Identify which cell holds the provided text, then report its (x, y) central coordinate. 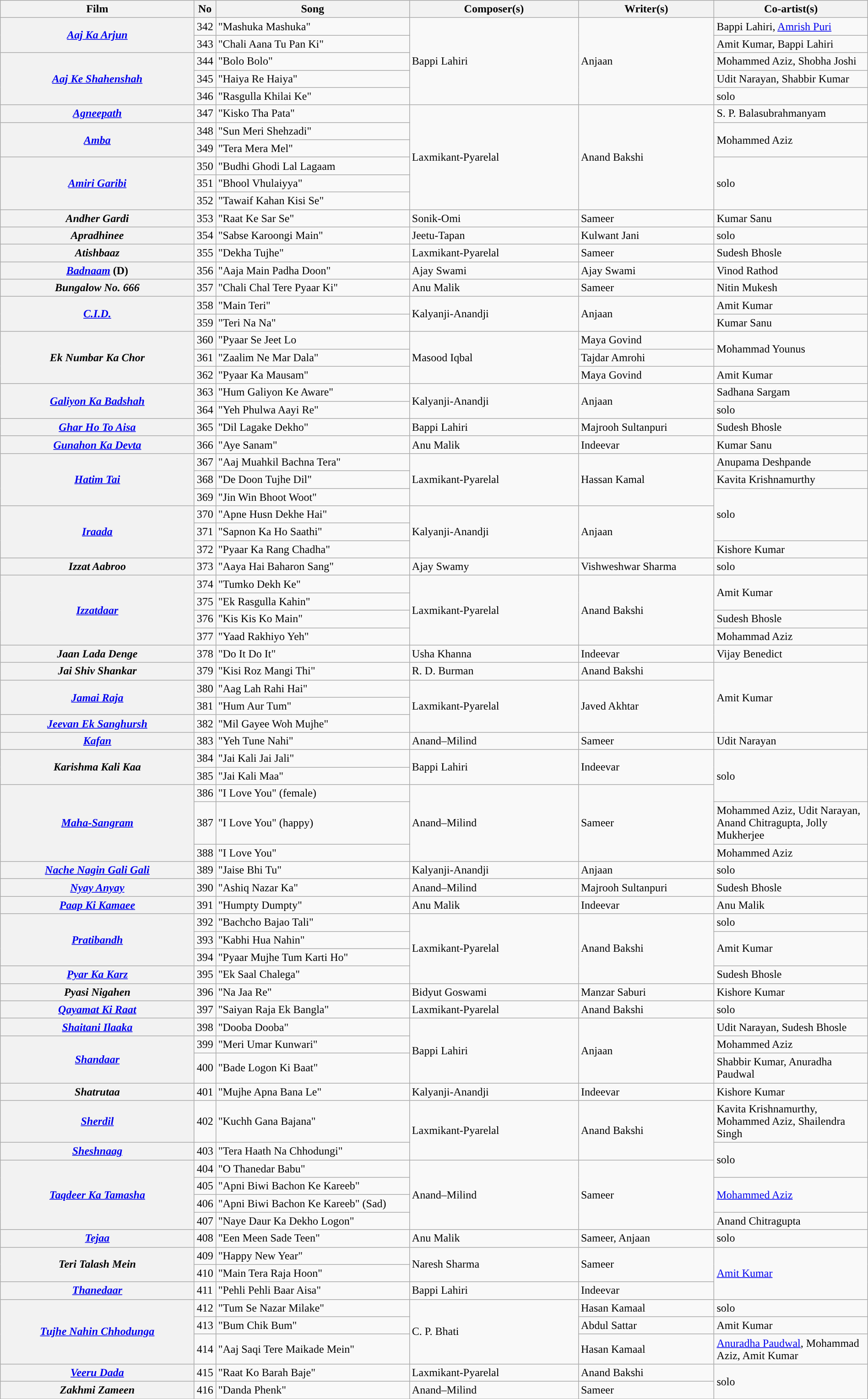
"Hum Galiyon Ke Aware" (312, 392)
"Sapnon Ka Ho Saathi" (312, 532)
"Main Teri" (312, 305)
375 (205, 602)
"Apni Biwi Bachon Ke Kareeb" (312, 1186)
Gunahon Ka Devta (97, 445)
"Pyaar Mujhe Tum Karti Ho" (312, 957)
368 (205, 479)
Hatim Tai (97, 479)
352 (205, 201)
Shabbir Kumar, Anuradha Paudwal (791, 1068)
"I Love You" (312, 853)
"Naye Daur Ka Dekho Logon" (312, 1221)
370 (205, 515)
371 (205, 532)
383 (205, 741)
"Raat Ko Barah Baje" (312, 1372)
Amit Kumar, Bappi Lahiri (791, 44)
"Mashuka Mashuka" (312, 27)
385 (205, 776)
395 (205, 975)
"Pehli Pehli Baar Aisa" (312, 1291)
Bungalow No. 666 (97, 288)
Jeetu-Tapan (494, 236)
355 (205, 253)
Andher Gardi (97, 218)
"Zaalim Ne Mar Dala" (312, 358)
Ajay Swamy (494, 567)
"Aaja Main Padha Doon" (312, 271)
"Bade Logon Ki Baat" (312, 1068)
351 (205, 183)
Shandaar (97, 1059)
"Jai Kali Jai Jali" (312, 758)
Sonik-Omi (494, 218)
392 (205, 922)
"Aaj Saqi Tere Maikade Mein" (312, 1349)
Nyay Anyay (97, 888)
"Mujhe Apna Bana Le" (312, 1092)
"Kuchh Gana Bajana" (312, 1122)
408 (205, 1238)
406 (205, 1204)
Udit Narayan, Shabbir Kumar (791, 79)
Composer(s) (494, 9)
"Meri Umar Kunwari" (312, 1044)
"Ek Rasgulla Kahin" (312, 602)
Ghar Ho To Aisa (97, 427)
Jamai Raja (97, 697)
"Bolo Bolo" (312, 61)
367 (205, 462)
Tujhe Nahin Chhodunga (97, 1331)
Anand Chitragupta (791, 1221)
"Jin Win Bhoot Woot" (312, 497)
Sherdil (97, 1122)
347 (205, 114)
349 (205, 148)
Vinod Rathod (791, 271)
"Yeh Phulwa Aayi Re" (312, 410)
C.I.D. (97, 314)
Paap Ki Kamaee (97, 905)
"Raat Ke Sar Se" (312, 218)
"I Love You" (female) (312, 793)
405 (205, 1186)
403 (205, 1151)
Amba (97, 140)
381 (205, 706)
366 (205, 445)
"Yaad Rakhiyo Yeh" (312, 636)
Iraada (97, 532)
397 (205, 1009)
348 (205, 131)
"Danda Phenk" (312, 1390)
"Tum Se Nazar Milake" (312, 1308)
"Een Meen Sade Teen" (312, 1238)
Co-artist(s) (791, 9)
No (205, 9)
"Dekha Tujhe" (312, 253)
Bappi Lahiri, Amrish Puri (791, 27)
Kafan (97, 741)
415 (205, 1372)
372 (205, 549)
Hassan Kamal (646, 479)
"Aaya Hai Baharon Sang" (312, 567)
378 (205, 654)
Manzar Saburi (646, 992)
"Saiyan Raja Ek Bangla" (312, 1009)
409 (205, 1256)
R. D. Burman (494, 671)
401 (205, 1092)
373 (205, 567)
Shatrutaa (97, 1092)
Qayamat Ki Raat (97, 1009)
"Pyaar Ka Mausam" (312, 375)
Izzatdaar (97, 610)
390 (205, 888)
"Teri Na Na" (312, 323)
374 (205, 584)
365 (205, 427)
398 (205, 1027)
Taqdeer Ka Tamasha (97, 1195)
346 (205, 96)
377 (205, 636)
"Ashiq Nazar Ka" (312, 888)
Kulwant Jani (646, 236)
Sheshnaag (97, 1151)
"Dil Lagake Dekho" (312, 427)
Mohammad Aziz (791, 636)
Nitin Mukesh (791, 288)
Amiri Garibi (97, 183)
Galiyon Ka Badshah (97, 401)
"Chali Chal Tere Pyaar Ki" (312, 288)
"Pyaar Se Jeet Lo (312, 340)
Sadhana Sargam (791, 392)
354 (205, 236)
Badnaam (D) (97, 271)
Mohammed Aziz, Shobha Joshi (791, 61)
"Tumko Dekh Ke" (312, 584)
379 (205, 671)
Usha Khanna (494, 654)
Bidyut Goswami (494, 992)
"Happy New Year" (312, 1256)
361 (205, 358)
Atishbaaz (97, 253)
"Rasgulla Khilai Ke" (312, 96)
"Budhi Ghodi Lal Lagaam (312, 166)
Javed Akhtar (646, 706)
344 (205, 61)
412 (205, 1308)
"Bhool Vhulaiyya" (312, 183)
Jai Shiv Shankar (97, 671)
Aaj Ka Arjun (97, 35)
Kavita Krishnamurthy (791, 479)
342 (205, 27)
410 (205, 1273)
"Na Jaa Re" (312, 992)
"Ek Saal Chalega" (312, 975)
Vijay Benedict (791, 654)
Shaitani Ilaaka (97, 1027)
387 (205, 823)
"Kis Kis Ko Main" (312, 619)
"Mil Gayee Woh Mujhe" (312, 723)
362 (205, 375)
"Kisi Roz Mangi Thi" (312, 671)
360 (205, 340)
Anuradha Paudwal, Mohammad Aziz, Amit Kumar (791, 1349)
Jeevan Ek Sanghursh (97, 723)
Karishma Kali Kaa (97, 767)
"Tawaif Kahan Kisi Se" (312, 201)
"Sun Meri Shehzadi" (312, 131)
353 (205, 218)
363 (205, 392)
399 (205, 1044)
"Apni Biwi Bachon Ke Kareeb" (Sad) (312, 1204)
Izzat Aabroo (97, 567)
Agneepath (97, 114)
389 (205, 870)
413 (205, 1325)
357 (205, 288)
359 (205, 323)
Pyar Ka Karz (97, 975)
350 (205, 166)
"O Thanedar Babu" (312, 1169)
394 (205, 957)
Teri Talash Mein (97, 1264)
Udit Narayan, Sudesh Bhosle (791, 1027)
"Chali Aana Tu Pan Ki" (312, 44)
"Main Tera Raja Hoon" (312, 1273)
400 (205, 1068)
Writer(s) (646, 9)
"Haiya Re Haiya" (312, 79)
402 (205, 1122)
Anupama Deshpande (791, 462)
"Tera Mera Mel" (312, 148)
364 (205, 410)
Tajdar Amrohi (646, 358)
Kavita Krishnamurthy, Mohammed Aziz, Shailendra Singh (791, 1122)
"Pyaar Ka Rang Chadha" (312, 549)
"Bum Chik Bum" (312, 1325)
"Tera Haath Na Chhodungi" (312, 1151)
Naresh Sharma (494, 1264)
"Aag Lah Rahi Hai" (312, 689)
Udit Narayan (791, 741)
"I Love You" (happy) (312, 823)
414 (205, 1349)
343 (205, 44)
Sameer, Anjaan (646, 1238)
S. P. Balasubrahmanyam (791, 114)
396 (205, 992)
Film (97, 9)
"De Doon Tujhe Dil" (312, 479)
"Jaise Bhi Tu" (312, 870)
"Sabse Karoongi Main" (312, 236)
Maha-Sangram (97, 823)
Aaj Ke Shahenshah (97, 79)
Tejaa (97, 1238)
C. P. Bhati (494, 1331)
Veeru Dada (97, 1372)
Masood Iqbal (494, 358)
369 (205, 497)
Pratibandh (97, 940)
391 (205, 905)
358 (205, 305)
"Do It Do It" (312, 654)
Mohammed Aziz, Udit Narayan, Anand Chitragupta, Jolly Mukherjee (791, 823)
"Hum Aur Tum" (312, 706)
"Kisko Tha Pata" (312, 114)
Nache Nagin Gali Gali (97, 870)
"Aye Sanam" (312, 445)
Jaan Lada Denge (97, 654)
Pyasi Nigahen (97, 992)
Apradhinee (97, 236)
Mohammad Younus (791, 349)
404 (205, 1169)
388 (205, 853)
376 (205, 619)
"Kabhi Hua Nahin" (312, 940)
"Dooba Dooba" (312, 1027)
356 (205, 271)
345 (205, 79)
Song (312, 9)
Zakhmi Zameen (97, 1390)
Thanedaar (97, 1291)
"Humpty Dumpty" (312, 905)
380 (205, 689)
Ek Numbar Ka Chor (97, 358)
Vishweshwar Sharma (646, 567)
393 (205, 940)
Abdul Sattar (646, 1325)
411 (205, 1291)
382 (205, 723)
"Aaj Muahkil Bachna Tera" (312, 462)
"Jai Kali Maa" (312, 776)
"Yeh Tune Nahi" (312, 741)
384 (205, 758)
386 (205, 793)
"Apne Husn Dekhe Hai" (312, 515)
"Bachcho Bajao Tali" (312, 922)
416 (205, 1390)
407 (205, 1221)
